Locate the cell with the specified text and output its (X, Y) center coordinate. 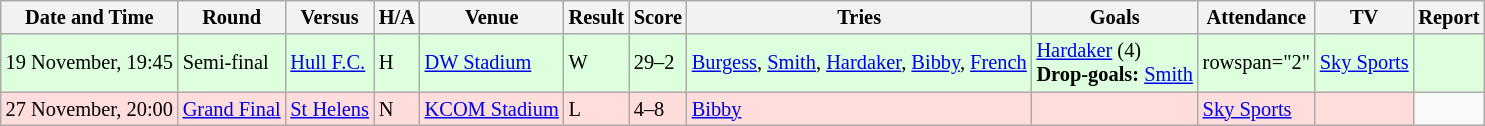
Semi-final (232, 63)
27 November, 20:00 (90, 109)
TV (1364, 17)
DW Stadium (492, 63)
W (596, 63)
Bibby (860, 109)
Venue (492, 17)
rowspan="2" (1256, 63)
Hardaker (4)Drop-goals: Smith (1115, 63)
29–2 (658, 63)
KCOM Stadium (492, 109)
Grand Final (232, 109)
19 November, 19:45 (90, 63)
Date and Time (90, 17)
H (397, 63)
Result (596, 17)
Attendance (1256, 17)
H/A (397, 17)
Burgess, Smith, Hardaker, Bibby, French (860, 63)
L (596, 109)
St Helens (329, 109)
Tries (860, 17)
Score (658, 17)
Report (1448, 17)
N (397, 109)
Hull F.C. (329, 63)
Goals (1115, 17)
Versus (329, 17)
Round (232, 17)
4–8 (658, 109)
